Return (X, Y) of the center of cell containing provided text 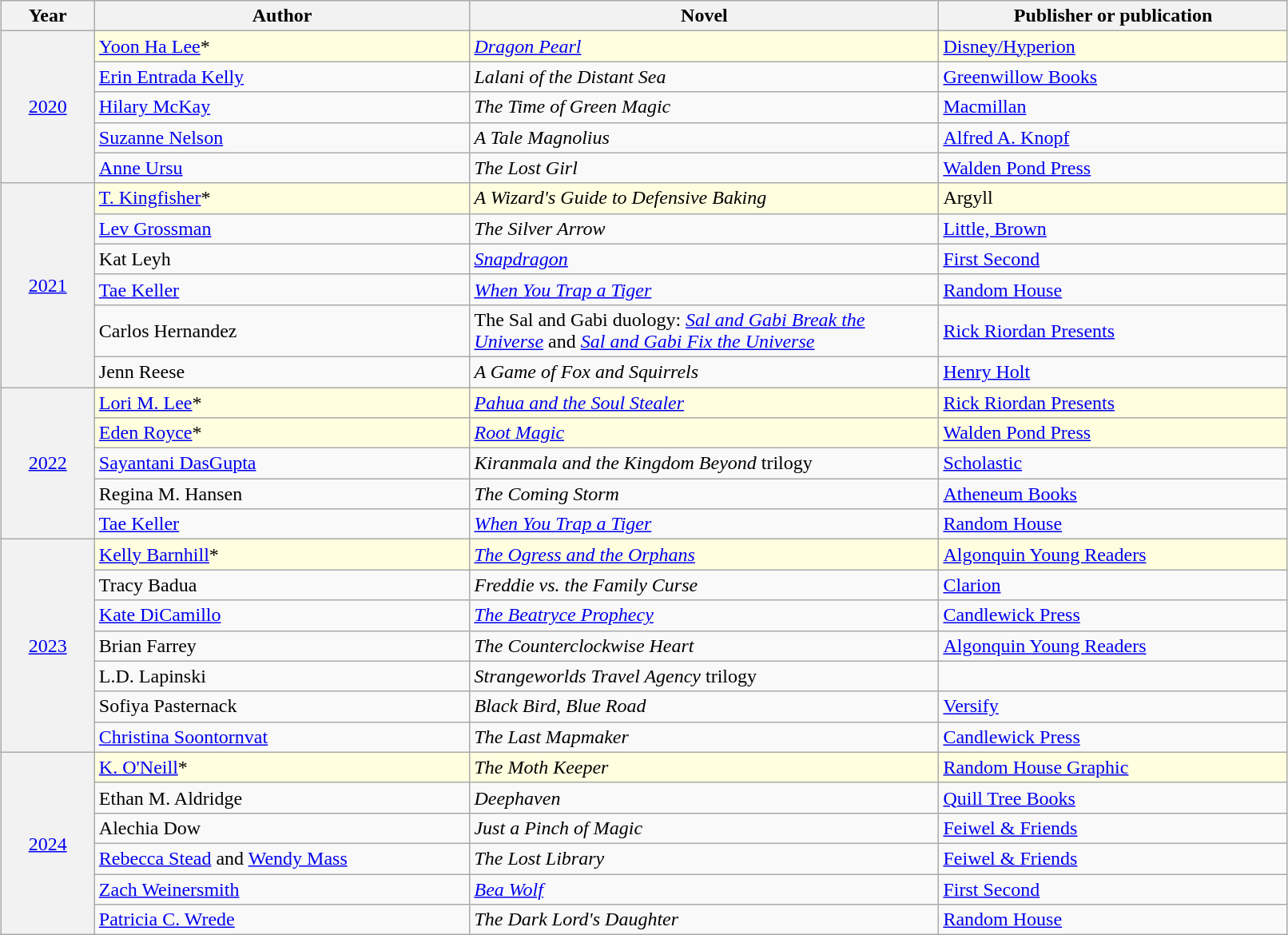
The Lost Library (705, 858)
Eden Royce* (282, 433)
Carlos Hernandez (282, 331)
Author (282, 16)
Random House Graphic (1113, 767)
Lori M. Lee* (282, 402)
Scholastic (1113, 464)
Atheneum Books (1113, 494)
The Lost Girl (705, 168)
Publisher or publication (1113, 16)
Lalani of the Distant Sea (705, 77)
2020 (48, 107)
2024 (48, 843)
2023 (48, 646)
Black Bird, Blue Road (705, 706)
The Dark Lord's Daughter (705, 920)
Snapdragon (705, 259)
L.D. Lapinski (282, 676)
The Counterclockwise Heart (705, 646)
Argyll (1113, 198)
The Moth Keeper (705, 767)
Lev Grossman (282, 229)
T. Kingfisher* (282, 198)
Hilary McKay (282, 107)
Yoon Ha Lee* (282, 46)
Just a Pinch of Magic (705, 828)
Disney/Hyperion (1113, 46)
Brian Farrey (282, 646)
Jenn Reese (282, 372)
Suzanne Nelson (282, 137)
Christina Soontornvat (282, 737)
The Beatryce Prophecy (705, 615)
Root Magic (705, 433)
Pahua and the Soul Stealer (705, 402)
Freddie vs. the Family Curse (705, 585)
2022 (48, 463)
Patricia C. Wrede (282, 920)
Bea Wolf (705, 889)
Strangeworlds Travel Agency trilogy (705, 676)
Deephaven (705, 798)
Zach Weinersmith (282, 889)
Year (48, 16)
Greenwillow Books (1113, 77)
Anne Ursu (282, 168)
Clarion (1113, 585)
Regina M. Hansen (282, 494)
Kelly Barnhill* (282, 555)
Quill Tree Books (1113, 798)
Little, Brown (1113, 229)
The Last Mapmaker (705, 737)
The Sal and Gabi duology: Sal and Gabi Break the Universe and Sal and Gabi Fix the Universe (705, 331)
2021 (48, 284)
Macmillan (1113, 107)
A Wizard's Guide to Defensive Baking (705, 198)
Rebecca Stead and Wendy Mass (282, 858)
K. O'Neill* (282, 767)
A Game of Fox and Squirrels (705, 372)
Novel (705, 16)
Versify (1113, 706)
Dragon Pearl (705, 46)
Sayantani DasGupta (282, 464)
Tracy Badua (282, 585)
The Ogress and the Orphans (705, 555)
Kate DiCamillo (282, 615)
Alechia Dow (282, 828)
The Silver Arrow (705, 229)
Ethan M. Aldridge (282, 798)
The Time of Green Magic (705, 107)
Kiranmala and the Kingdom Beyond trilogy (705, 464)
Sofiya Pasternack (282, 706)
Erin Entrada Kelly (282, 77)
Henry Holt (1113, 372)
Kat Leyh (282, 259)
A Tale Magnolius (705, 137)
Alfred A. Knopf (1113, 137)
The Coming Storm (705, 494)
